Capture the cell that displays the provided text and extract its [x, y] central coordinate. 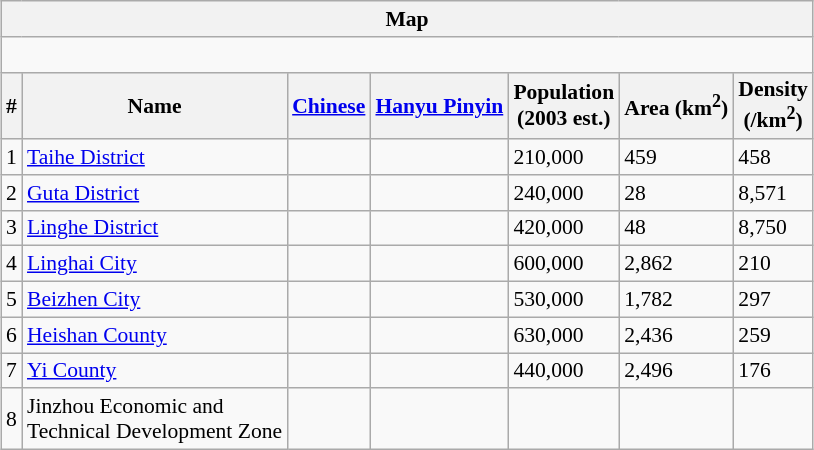
Chinese [328, 106]
440,000 [564, 371]
# [12, 106]
Map [407, 19]
7 [12, 371]
Linghe District [154, 228]
8,750 [773, 228]
210,000 [564, 157]
48 [676, 228]
2,862 [676, 264]
Guta District [154, 192]
Area (km2) [676, 106]
176 [773, 371]
Jinzhou Economic andTechnical Development Zone [154, 418]
630,000 [564, 335]
8 [12, 418]
Yi County [154, 371]
5 [12, 299]
28 [676, 192]
Heishan County [154, 335]
Linghai City [154, 264]
459 [676, 157]
2 [12, 192]
530,000 [564, 299]
1 [12, 157]
4 [12, 264]
2,436 [676, 335]
3 [12, 228]
600,000 [564, 264]
Density(/km2) [773, 106]
Beizhen City [154, 299]
Name [154, 106]
1,782 [676, 299]
240,000 [564, 192]
210 [773, 264]
420,000 [564, 228]
297 [773, 299]
2,496 [676, 371]
Hanyu Pinyin [439, 106]
Taihe District [154, 157]
Population(2003 est.) [564, 106]
6 [12, 335]
259 [773, 335]
8,571 [773, 192]
458 [773, 157]
